Identify which cell holds the provided text, then report its [x, y] central coordinate. 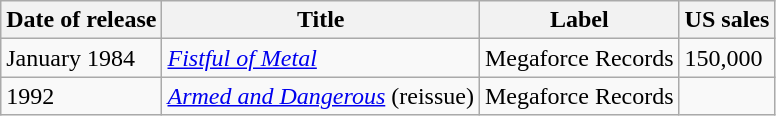
150,000 [727, 58]
Title [320, 20]
Armed and Dangerous (reissue) [320, 96]
1992 [82, 96]
January 1984 [82, 58]
Date of release [82, 20]
Label [579, 20]
Fistful of Metal [320, 58]
US sales [727, 20]
